Extract the [X, Y] coordinate from the center of the cell holding the provided text.  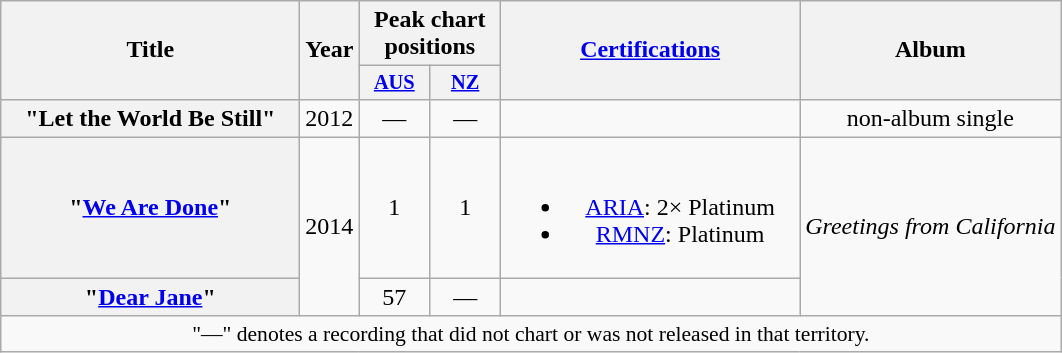
Certifications [650, 50]
Album [930, 50]
"We Are Done" [150, 208]
"—" denotes a recording that did not chart or was not released in that territory. [531, 334]
57 [394, 297]
Peak chart positions [430, 34]
2014 [330, 227]
Year [330, 50]
"Dear Jane" [150, 297]
"Let the World Be Still" [150, 118]
ARIA: 2× PlatinumRMNZ: Platinum [650, 208]
AUS [394, 83]
Greetings from California [930, 227]
Title [150, 50]
NZ [466, 83]
non-album single [930, 118]
2012 [330, 118]
